Locate the cell with the specified text and output its (x, y) center coordinate. 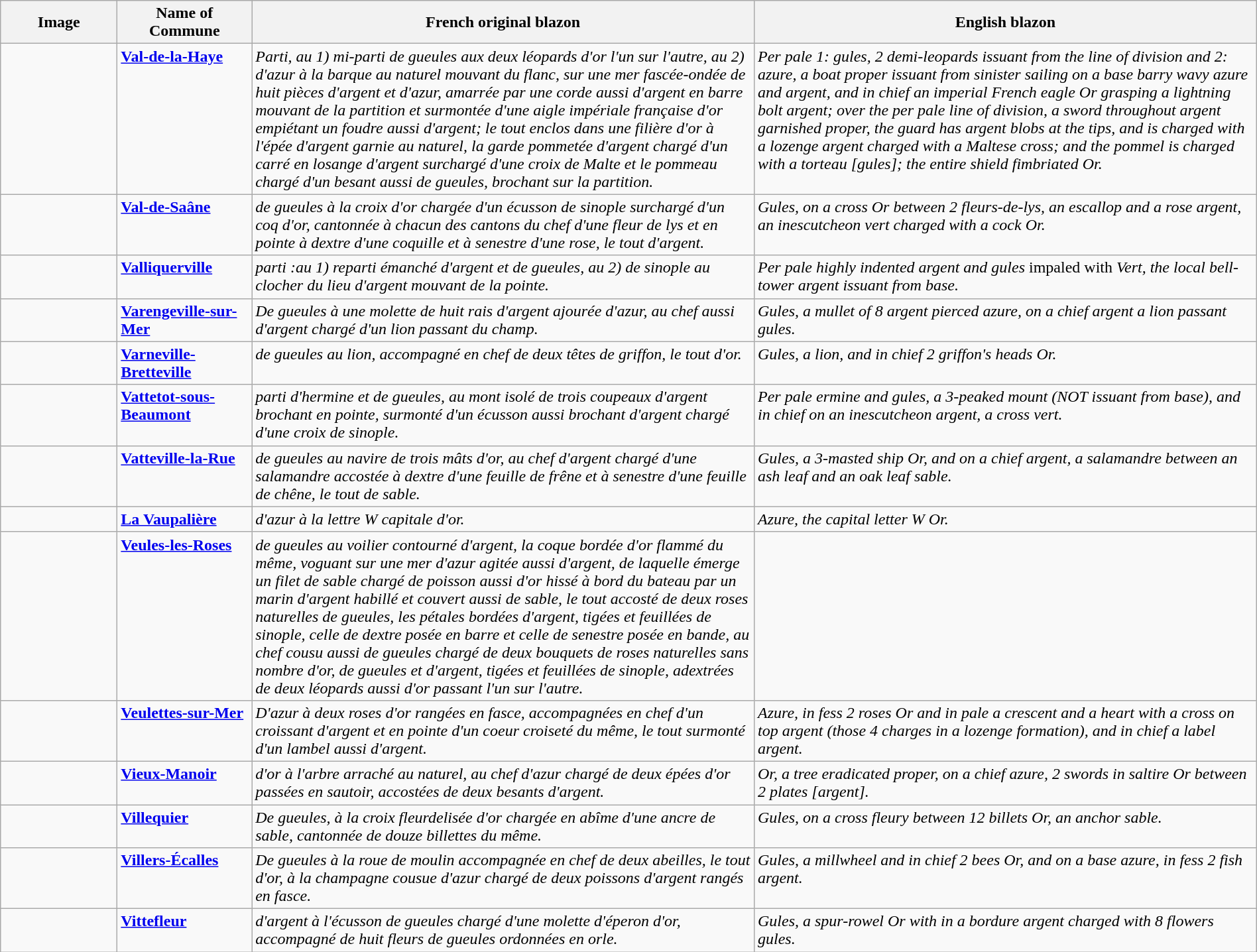
Gules, a 3-masted ship Or, and on a chief argent, a salamandre between an ash leaf and an oak leaf sable. (1005, 476)
De gueules à une molette de huit rais d'argent ajourée d'azur, au chef aussi d'argent chargé d'un lion passant du champ. (503, 320)
Gules, a millwheel and in chief 2 bees Or, and on a base azure, in fess 2 fish argent. (1005, 878)
Azure, the capital letter W Or. (1005, 519)
Or, a tree eradicated proper, on a chief azure, 2 swords in saltire Or between 2 plates [argent]. (1005, 782)
Villequier (184, 826)
Gules, a lion, and in chief 2 griffon's heads Or. (1005, 363)
Villers-Écalles (184, 878)
Vittefleur (184, 931)
Val-de-Saâne (184, 225)
French original blazon (503, 23)
Veules-les-Roses (184, 616)
La Vaupalière (184, 519)
Gules, a mullet of 8 argent pierced azure, on a chief argent a lion passant gules. (1005, 320)
Gules, a spur-rowel Or with in a bordure argent charged with 8 flowers gules. (1005, 931)
Vattetot-sous-Beaumont (184, 415)
d'or à l'arbre arraché au naturel, au chef d'azur chargé de deux épées d'or passées en sautoir, accostées de deux besants d'argent. (503, 782)
d'azur à la lettre W capitale d'or. (503, 519)
Varengeville-sur-Mer (184, 320)
d'argent à l'écusson de gueules chargé d'une molette d'éperon d'or, accompagné de huit fleurs de gueules ordonnées en orle. (503, 931)
Per pale highly indented argent and gules impaled with Vert, the local bell-tower argent issuant from base. (1005, 277)
de gueules au lion, accompagné en chef de deux têtes de griffon, le tout d'or. (503, 363)
Vatteville-la-Rue (184, 476)
Varneville-Bretteville (184, 363)
Image (59, 23)
De gueules, à la croix fleurdelisée d'or chargée en abîme d'une ancre de sable, cantonnée de douze billettes du même. (503, 826)
Per pale ermine and gules, a 3-peaked mount (NOT issuant from base), and in chief on an inescutcheon argent, a cross vert. (1005, 415)
Veulettes-sur-Mer (184, 731)
Name of Commune (184, 23)
Valliquerville (184, 277)
English blazon (1005, 23)
parti :au 1) reparti émanché d'argent et de gueules, au 2) de sinople au clocher du lieu d'argent mouvant de la pointe. (503, 277)
Gules, on a cross fleury between 12 billets Or, an anchor sable. (1005, 826)
Val-de-la-Haye (184, 119)
Vieux-Manoir (184, 782)
Gules, on a cross Or between 2 fleurs-de-lys, an escallop and a rose argent, an inescutcheon vert charged with a cock Or. (1005, 225)
